Scan for the cell matching the given text and deliver its [x, y] coordinate at center. 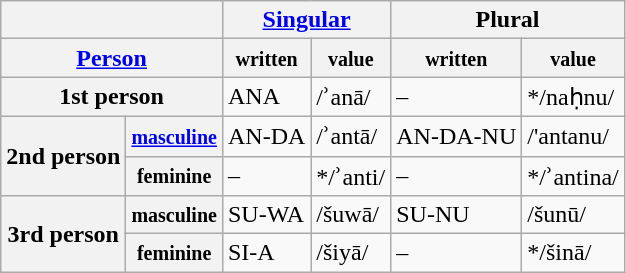
/'antanu/ [574, 136]
Person [112, 58]
1st person [112, 97]
*/šinā/ [574, 253]
AN-DA-NU [456, 136]
*/ʾantina/ [574, 176]
/šiyā/ [351, 253]
Plural [508, 20]
SU-NU [456, 215]
2nd person [64, 156]
/šunū/ [574, 215]
3rd person [64, 234]
/ʾanā/ [351, 97]
/ʾantā/ [351, 136]
SU-WA [266, 215]
*/naḥnu/ [574, 97]
*/ʾanti/ [351, 176]
SI-A [266, 253]
/šuwā/ [351, 215]
AN-DA [266, 136]
Singular [306, 20]
ANA [266, 97]
